Scan for the cell matching the given text and deliver its (x, y) coordinate at center. 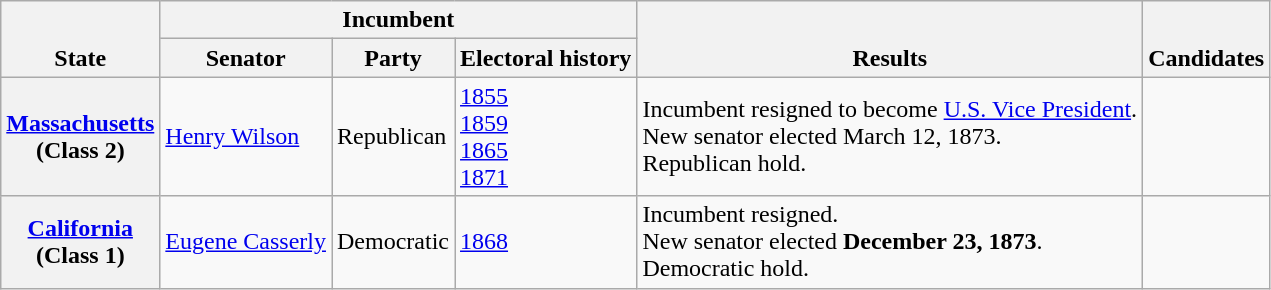
Incumbent resigned to become U.S. Vice President.New senator elected March 12, 1873.Republican hold. (890, 136)
1868 (545, 242)
State (80, 39)
California(Class 1) (80, 242)
Party (394, 58)
Senator (246, 58)
Incumbent resigned.New senator elected December 23, 1873.Democratic hold. (890, 242)
Democratic (394, 242)
Incumbent (398, 20)
Candidates (1206, 39)
Electoral history (545, 58)
Republican (394, 136)
Eugene Casserly (246, 242)
Massachusetts(Class 2) (80, 136)
1855 185918651871 (545, 136)
Results (890, 39)
Henry Wilson (246, 136)
